From the cell containing the given text, extract its center point as (x, y) coordinate. 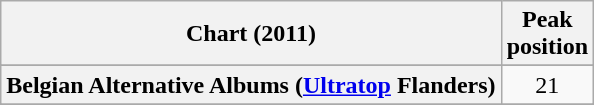
Belgian Alternative Albums (Ultratop Flanders) (251, 85)
Chart (2011) (251, 34)
Peakposition (547, 34)
21 (547, 85)
